Pinpoint the cell where the given text exists, returning its (x, y) midpoint coordinate. 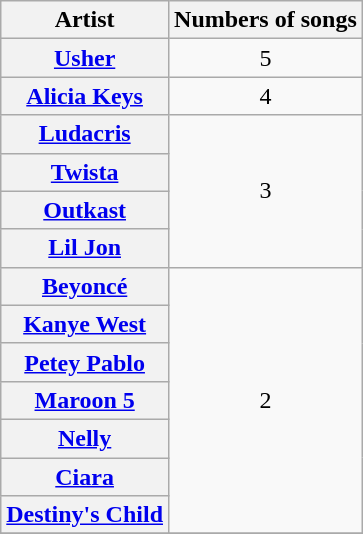
Twista (85, 172)
Kanye West (85, 324)
Ludacris (85, 134)
Outkast (85, 210)
Petey Pablo (85, 362)
Numbers of songs (266, 20)
Lil Jon (85, 248)
Nelly (85, 438)
Beyoncé (85, 286)
Maroon 5 (85, 400)
4 (266, 96)
Ciara (85, 477)
3 (266, 191)
Alicia Keys (85, 96)
Artist (85, 20)
5 (266, 58)
Usher (85, 58)
Destiny's Child (85, 515)
2 (266, 400)
